Search for the cell housing the specified text and yield its (x, y) center coordinate. 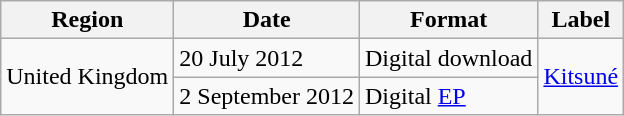
Kitsuné (581, 77)
Digital EP (449, 96)
Region (88, 20)
2 September 2012 (267, 96)
20 July 2012 (267, 58)
Date (267, 20)
United Kingdom (88, 77)
Format (449, 20)
Label (581, 20)
Digital download (449, 58)
